Capture the cell that displays the provided text and extract its [X, Y] central coordinate. 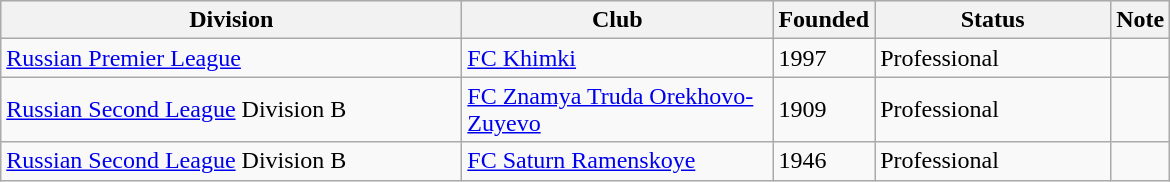
Club [618, 20]
1997 [824, 58]
Russian Premier League [232, 58]
FC Saturn Ramenskoye [618, 161]
Division [232, 20]
FC Znamya Truda Orekhovo-Zuyevo [618, 110]
Note [1140, 20]
FC Khimki [618, 58]
Founded [824, 20]
1946 [824, 161]
1909 [824, 110]
Status [993, 20]
